Pinpoint the cell where the given text exists, returning its (X, Y) midpoint coordinate. 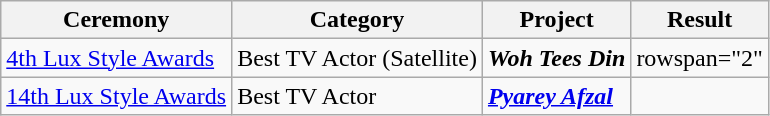
rowspan="2" (700, 58)
4th Lux Style Awards (116, 58)
Woh Tees Din (556, 58)
14th Lux Style Awards (116, 96)
Best TV Actor (Satellite) (358, 58)
Result (700, 20)
Ceremony (116, 20)
Project (556, 20)
Best TV Actor (358, 96)
Pyarey Afzal (556, 96)
Category (358, 20)
